Detect which cell encompasses the target text, then output its (X, Y) center coordinate. 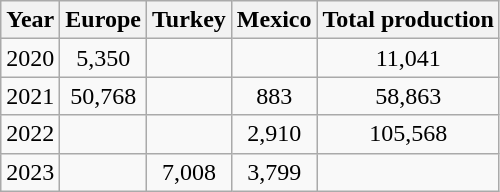
2023 (30, 172)
7,008 (188, 172)
2,910 (274, 134)
50,768 (104, 96)
883 (274, 96)
2022 (30, 134)
Year (30, 20)
58,863 (408, 96)
Turkey (188, 20)
11,041 (408, 58)
2021 (30, 96)
3,799 (274, 172)
2020 (30, 58)
Mexico (274, 20)
105,568 (408, 134)
Europe (104, 20)
5,350 (104, 58)
Total production (408, 20)
